Extract the (X, Y) coordinate from the center of the cell holding the provided text.  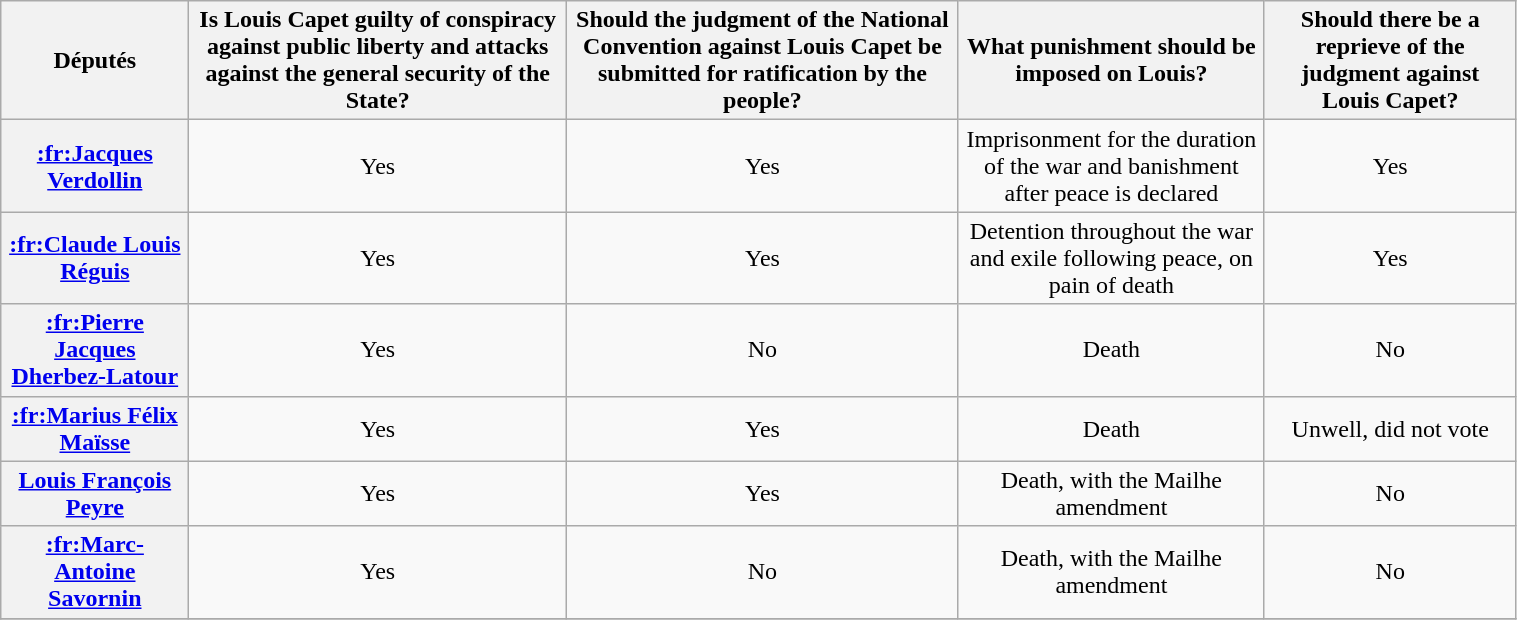
:fr:Claude Louis Réguis (95, 258)
Unwell, did not vote (1390, 428)
What punishment should be imposed on Louis? (1111, 60)
:fr:Marc-Antoine Savornin (95, 572)
Detention throughout the war and exile following peace, on pain of death (1111, 258)
Imprisonment for the duration of the war and banishment after peace is declared (1111, 166)
Is Louis Capet guilty of conspiracy against public liberty and attacks against the general security of the State? (378, 60)
Should there be a reprieve of the judgment against Louis Capet? (1390, 60)
Louis François Peyre (95, 494)
Should the judgment of the National Convention against Louis Capet be submitted for ratification by the people? (763, 60)
Députés (95, 60)
:fr:Pierre Jacques Dherbez-Latour (95, 350)
:fr:Jacques Verdollin (95, 166)
:fr:Marius Félix Maïsse (95, 428)
